Output the (x, y) coordinate of the center of the cell containing the given text.  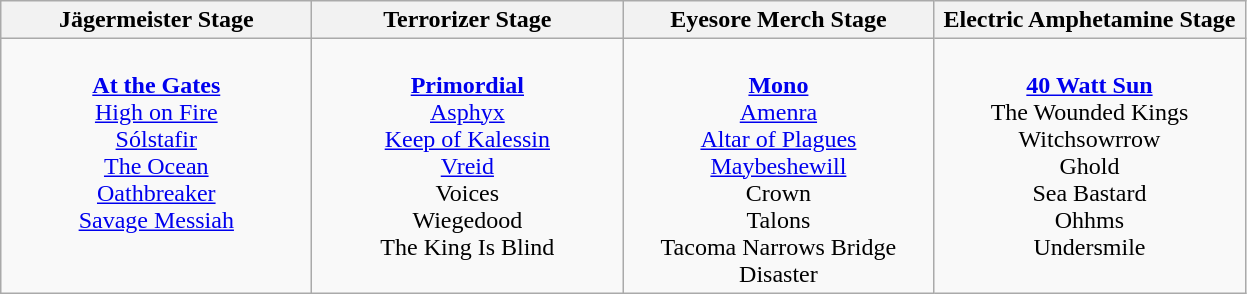
Eyesore Merch Stage (778, 20)
Primordial Asphyx Keep of Kalessin Vreid Voices Wiegedood The King Is Blind (468, 166)
40 Watt Sun The Wounded Kings Witchsowrrow Ghold Sea Bastard Ohhms Undersmile (1090, 166)
At the Gates High on Fire Sólstafir The Ocean Oathbreaker Savage Messiah (156, 166)
Electric Amphetamine Stage (1090, 20)
Jägermeister Stage (156, 20)
Mono Amenra Altar of Plagues Maybeshewill Crown Talons Tacoma Narrows Bridge Disaster (778, 166)
Terrorizer Stage (468, 20)
